From the cell containing the given text, extract its center point as [x, y] coordinate. 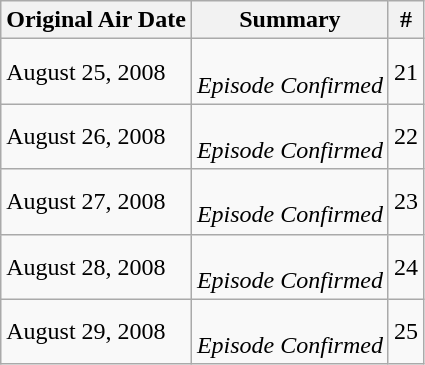
# [406, 20]
24 [406, 266]
August 26, 2008 [96, 136]
22 [406, 136]
August 29, 2008 [96, 332]
25 [406, 332]
Summary [290, 20]
21 [406, 72]
23 [406, 202]
August 28, 2008 [96, 266]
August 25, 2008 [96, 72]
Original Air Date [96, 20]
August 27, 2008 [96, 202]
